Search for the cell housing the specified text and yield its [x, y] center coordinate. 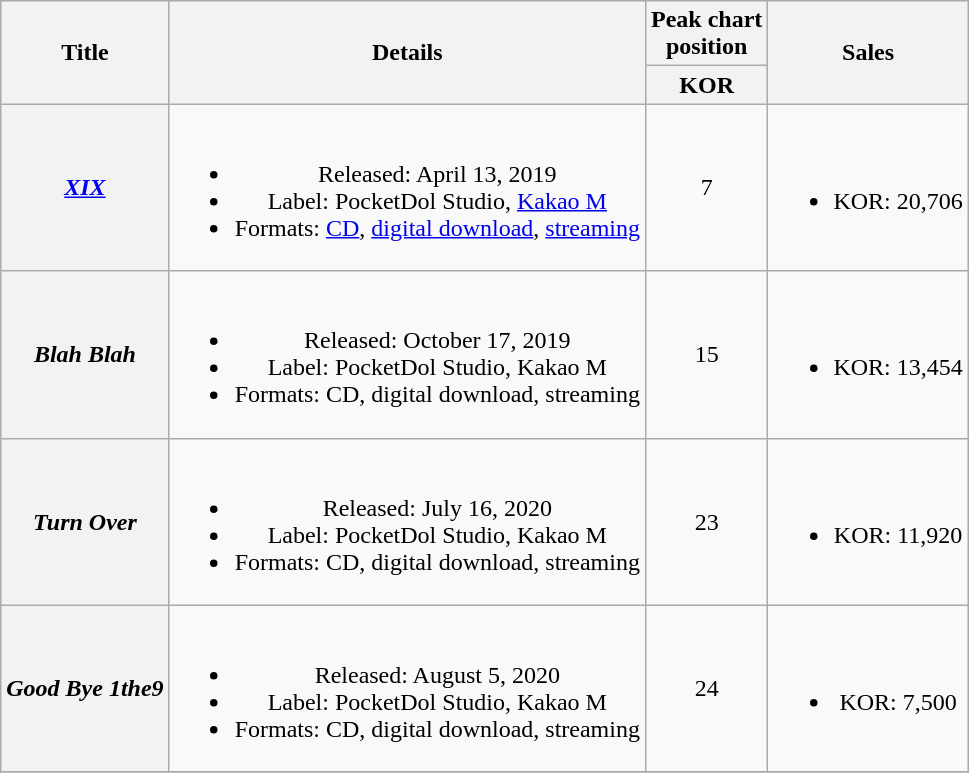
Turn Over [85, 522]
Details [407, 52]
15 [706, 354]
KOR: 11,920 [868, 522]
7 [706, 188]
Peak chartposition [706, 34]
Released: July 16, 2020Label: PocketDol Studio, Kakao MFormats: CD, digital download, streaming [407, 522]
24 [706, 688]
Good Bye 1the9 [85, 688]
Released: April 13, 2019Label: PocketDol Studio, Kakao MFormats: CD, digital download, streaming [407, 188]
KOR [706, 85]
Released: August 5, 2020Label: PocketDol Studio, Kakao MFormats: CD, digital download, streaming [407, 688]
KOR: 20,706 [868, 188]
Title [85, 52]
XIX [85, 188]
Blah Blah [85, 354]
Sales [868, 52]
23 [706, 522]
KOR: 7,500 [868, 688]
Released: October 17, 2019Label: PocketDol Studio, Kakao MFormats: CD, digital download, streaming [407, 354]
KOR: 13,454 [868, 354]
